Determine the [x, y] coordinate at the center of the cell enclosing the given text.  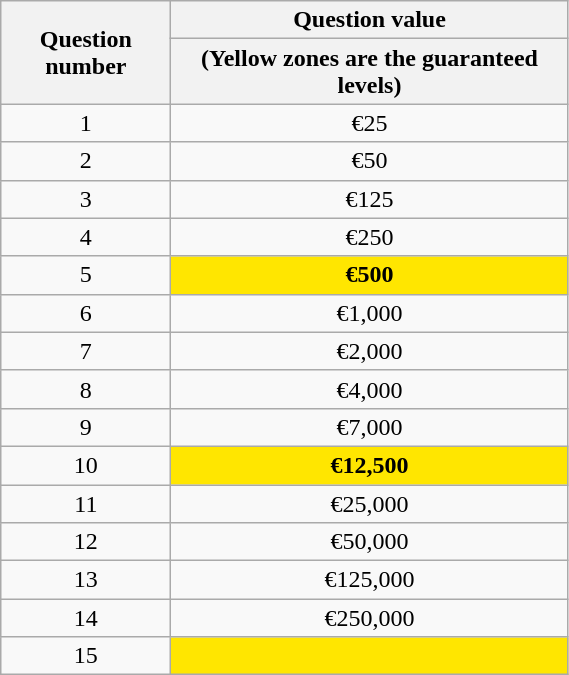
11 [86, 503]
12 [86, 542]
€2,000 [370, 351]
€25,000 [370, 503]
(Yellow zones are the guaranteed levels) [370, 72]
€4,000 [370, 389]
8 [86, 389]
6 [86, 313]
7 [86, 351]
5 [86, 275]
€125,000 [370, 580]
9 [86, 427]
€125 [370, 199]
€250,000 [370, 618]
€50 [370, 161]
€7,000 [370, 427]
1 [86, 123]
€250 [370, 237]
€1,000 [370, 313]
2 [86, 161]
10 [86, 465]
€500 [370, 275]
15 [86, 656]
3 [86, 199]
13 [86, 580]
Question value [370, 20]
4 [86, 237]
Question number [86, 52]
€50,000 [370, 542]
€12,500 [370, 465]
€25 [370, 123]
14 [86, 618]
